For the text-containing cell, return its midpoint in [x, y] coordinate format. 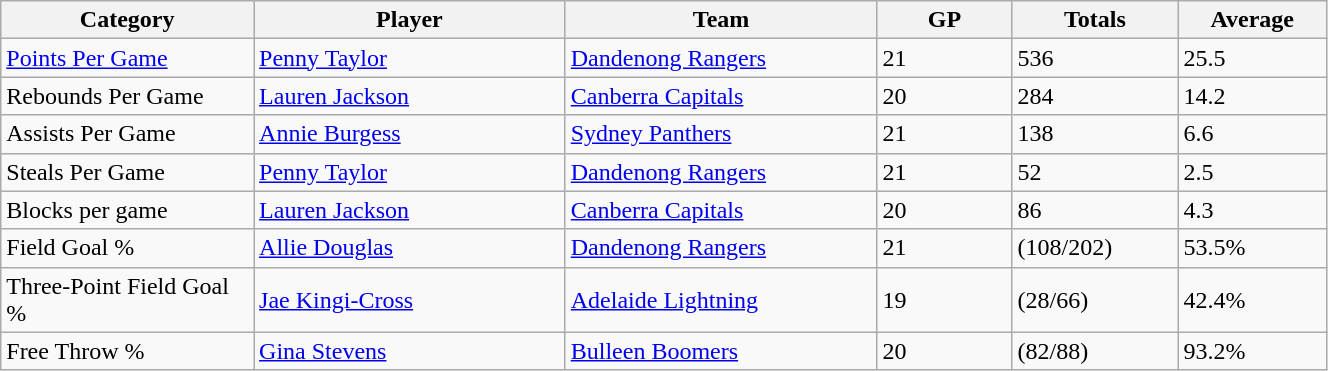
52 [1095, 172]
(108/202) [1095, 248]
(82/88) [1095, 351]
93.2% [1252, 351]
19 [944, 300]
Category [128, 20]
Gina Stevens [410, 351]
Field Goal % [128, 248]
Player [410, 20]
Annie Burgess [410, 134]
42.4% [1252, 300]
Steals Per Game [128, 172]
Free Throw % [128, 351]
Three-Point Field Goal % [128, 300]
2.5 [1252, 172]
Adelaide Lightning [721, 300]
86 [1095, 210]
GP [944, 20]
Allie Douglas [410, 248]
536 [1095, 58]
6.6 [1252, 134]
4.3 [1252, 210]
284 [1095, 96]
Assists Per Game [128, 134]
Points Per Game [128, 58]
Bulleen Boomers [721, 351]
Sydney Panthers [721, 134]
53.5% [1252, 248]
Jae Kingi-Cross [410, 300]
14.2 [1252, 96]
Totals [1095, 20]
Blocks per game [128, 210]
138 [1095, 134]
Rebounds Per Game [128, 96]
Team [721, 20]
25.5 [1252, 58]
Average [1252, 20]
(28/66) [1095, 300]
